Find where the given text appears and provide that cell's center as [X, Y] coordinate. 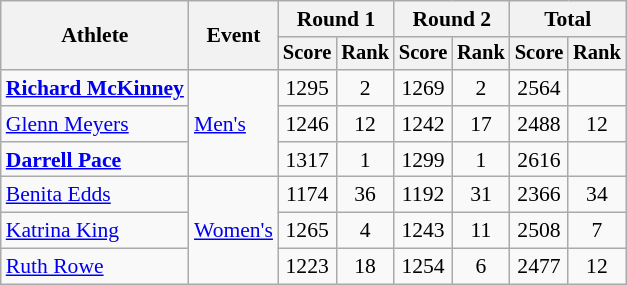
2616 [539, 160]
2488 [539, 124]
1269 [423, 88]
1192 [423, 195]
2564 [539, 88]
18 [365, 267]
36 [365, 195]
1242 [423, 124]
Men's [234, 124]
Women's [234, 230]
Round 2 [452, 19]
Darrell Pace [95, 160]
Total [568, 19]
7 [597, 231]
1299 [423, 160]
17 [481, 124]
Katrina King [95, 231]
Benita Edds [95, 195]
6 [481, 267]
Glenn Meyers [95, 124]
Event [234, 36]
1243 [423, 231]
Ruth Rowe [95, 267]
Athlete [95, 36]
1174 [307, 195]
31 [481, 195]
2366 [539, 195]
Round 1 [336, 19]
Richard McKinney [95, 88]
2477 [539, 267]
1317 [307, 160]
1246 [307, 124]
1223 [307, 267]
2508 [539, 231]
11 [481, 231]
34 [597, 195]
4 [365, 231]
1295 [307, 88]
1265 [307, 231]
1254 [423, 267]
